From the cell containing the given text, extract its center point as (X, Y) coordinate. 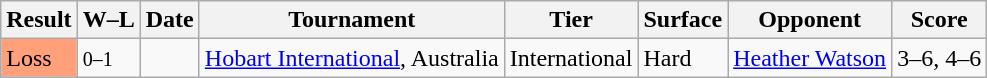
International (571, 58)
Hobart International, Australia (352, 58)
Tournament (352, 20)
Result (39, 20)
Score (940, 20)
Tier (571, 20)
Heather Watson (810, 58)
Date (170, 20)
Surface (683, 20)
3–6, 4–6 (940, 58)
W–L (108, 20)
Loss (39, 58)
0–1 (108, 58)
Hard (683, 58)
Opponent (810, 20)
